Capture the cell that displays the provided text and extract its (X, Y) central coordinate. 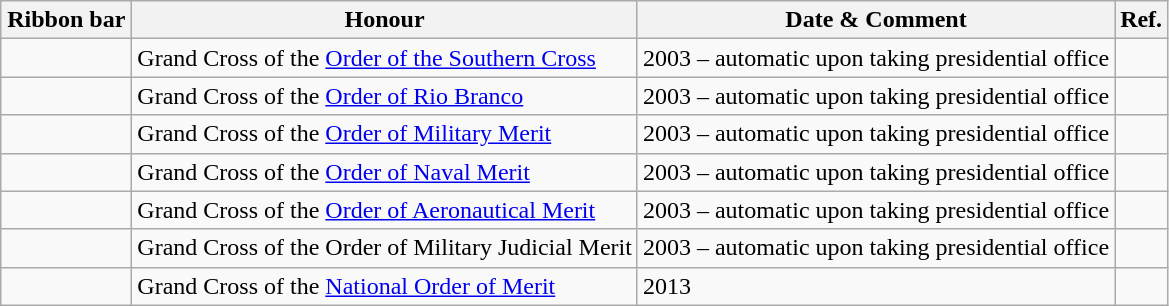
Grand Cross of the National Order of Merit (385, 286)
Ref. (1142, 20)
Grand Cross of the Order of Rio Branco (385, 96)
Grand Cross of the Order of Military Judicial Merit (385, 248)
Ribbon bar (66, 20)
2013 (876, 286)
Grand Cross of the Order of Naval Merit (385, 172)
Grand Cross of the Order of Military Merit (385, 134)
Grand Cross of the Order of Aeronautical Merit (385, 210)
Date & Comment (876, 20)
Grand Cross of the Order of the Southern Cross (385, 58)
Honour (385, 20)
